From the cell containing the given text, extract its center point as [x, y] coordinate. 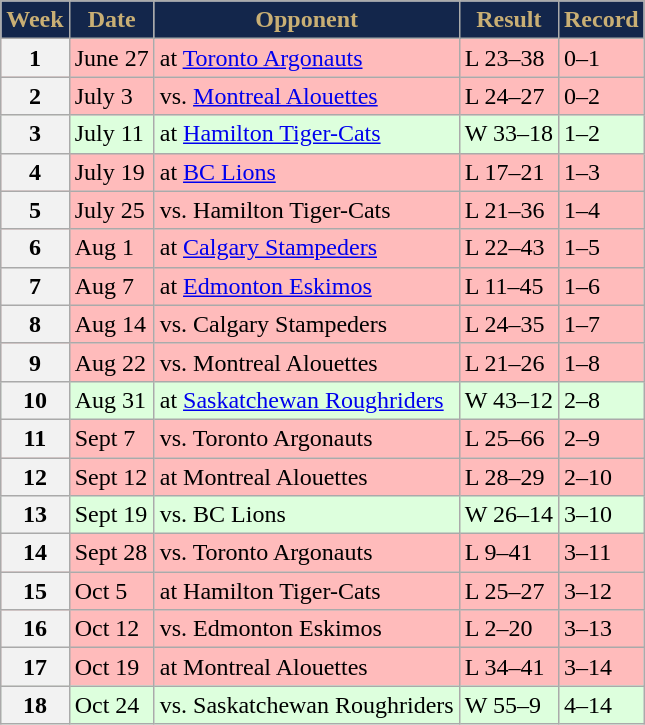
0–2 [601, 96]
3–13 [601, 629]
July 3 [112, 96]
L 28–29 [508, 477]
L 25–27 [508, 591]
5 [35, 210]
Aug 1 [112, 248]
L 24–35 [508, 324]
W 43–12 [508, 400]
Aug 14 [112, 324]
July 25 [112, 210]
3–10 [601, 515]
Oct 12 [112, 629]
W 33–18 [508, 134]
July 11 [112, 134]
Oct 24 [112, 705]
Sept 19 [112, 515]
1–4 [601, 210]
Oct 19 [112, 667]
4 [35, 172]
Week [35, 20]
Record [601, 20]
June 27 [112, 58]
L 17–21 [508, 172]
L 21–36 [508, 210]
L 11–45 [508, 286]
1 [35, 58]
Date [112, 20]
1–7 [601, 324]
7 [35, 286]
Sept 12 [112, 477]
Opponent [306, 20]
Oct 5 [112, 591]
1–6 [601, 286]
4–14 [601, 705]
17 [35, 667]
2–10 [601, 477]
L 24–27 [508, 96]
2–9 [601, 438]
vs. Hamilton Tiger-Cats [306, 210]
L 34–41 [508, 667]
at Saskatchewan Roughriders [306, 400]
0–1 [601, 58]
3–11 [601, 553]
1–2 [601, 134]
vs. BC Lions [306, 515]
3 [35, 134]
10 [35, 400]
1–8 [601, 362]
Aug 7 [112, 286]
18 [35, 705]
2–8 [601, 400]
1–3 [601, 172]
Aug 31 [112, 400]
11 [35, 438]
12 [35, 477]
6 [35, 248]
14 [35, 553]
vs. Calgary Stampeders [306, 324]
W 55–9 [508, 705]
Sept 28 [112, 553]
L 21–26 [508, 362]
3–14 [601, 667]
L 9–41 [508, 553]
Sept 7 [112, 438]
1–5 [601, 248]
July 19 [112, 172]
13 [35, 515]
9 [35, 362]
L 25–66 [508, 438]
at Calgary Stampeders [306, 248]
L 23–38 [508, 58]
vs. Edmonton Eskimos [306, 629]
at BC Lions [306, 172]
8 [35, 324]
Result [508, 20]
at Edmonton Eskimos [306, 286]
3–12 [601, 591]
L 2–20 [508, 629]
16 [35, 629]
2 [35, 96]
15 [35, 591]
vs. Saskatchewan Roughriders [306, 705]
Aug 22 [112, 362]
L 22–43 [508, 248]
W 26–14 [508, 515]
at Toronto Argonauts [306, 58]
